From the cell containing the given text, extract its center point as (X, Y) coordinate. 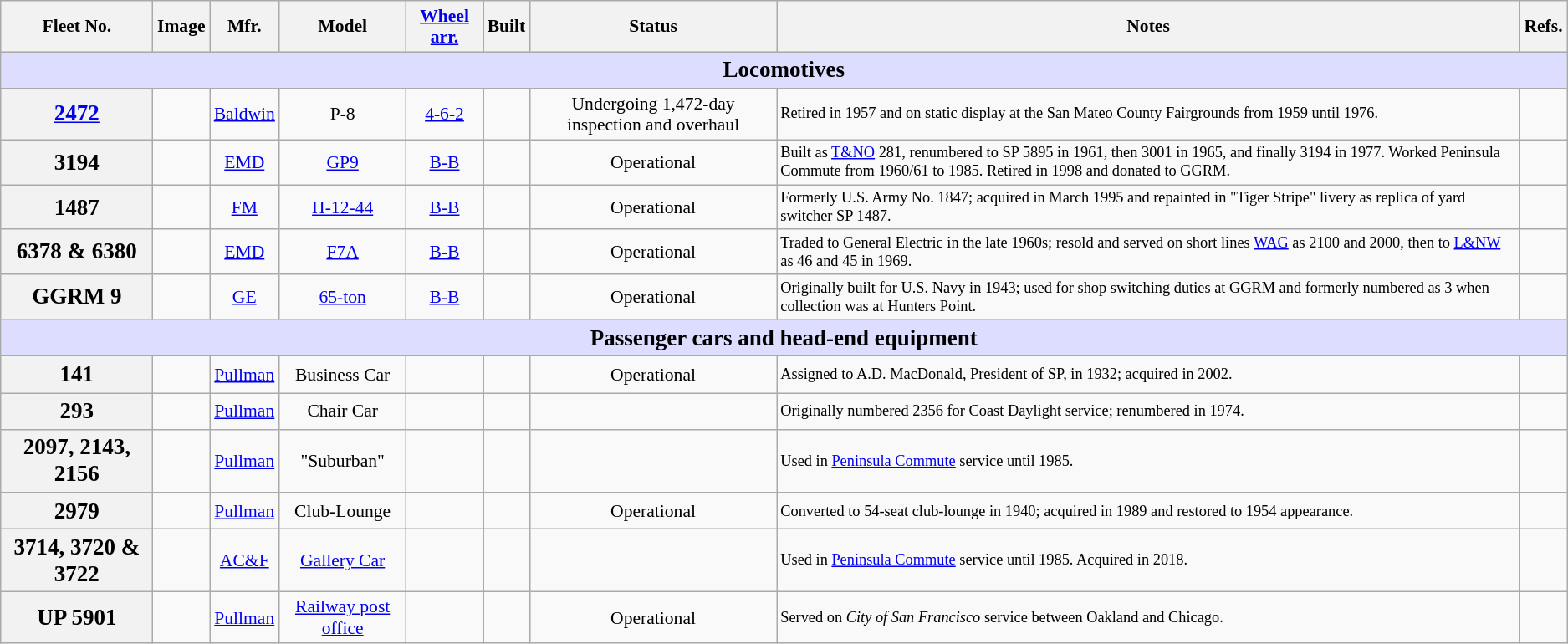
Converted to 54-seat club-lounge in 1940; acquired in 1989 and restored to 1954 appearance. (1148, 511)
AC&F (244, 560)
Club-Lounge (343, 511)
293 (77, 411)
Built (507, 27)
141 (77, 375)
2097, 2143, 2156 (77, 462)
Assigned to A.D. MacDonald, President of SP, in 1932; acquired in 2002. (1148, 375)
Notes (1148, 27)
Passenger cars and head-end equipment (784, 338)
6378 & 6380 (77, 253)
Image (181, 27)
Served on City of San Francisco service between Oakland and Chicago. (1148, 617)
Formerly U.S. Army No. 1847; acquired in March 1995 and repainted in "Tiger Stripe" livery as replica of yard switcher SP 1487. (1148, 207)
Mfr. (244, 27)
Used in Peninsula Commute service until 1985. Acquired in 2018. (1148, 560)
Railway post office (343, 617)
Traded to General Electric in the late 1960s; resold and served on short lines WAG as 2100 and 2000, then to L&NW as 46 and 45 in 1969. (1148, 253)
3714, 3720 & 3722 (77, 560)
Baldwin (244, 114)
"Suburban" (343, 462)
65-ton (343, 298)
2979 (77, 511)
Chair Car (343, 411)
UP 5901 (77, 617)
Business Car (343, 375)
Undergoing 1,472-day inspection and overhaul (653, 114)
Gallery Car (343, 560)
Originally built for U.S. Navy in 1943; used for shop switching duties at GGRM and formerly numbered as 3 when collection was at Hunters Point. (1148, 298)
Retired in 1957 and on static display at the San Mateo County Fairgrounds from 1959 until 1976. (1148, 114)
Used in Peninsula Commute service until 1985. (1148, 462)
2472 (77, 114)
Locomotives (784, 70)
3194 (77, 162)
GP9 (343, 162)
Fleet No. (77, 27)
Refs. (1543, 27)
Status (653, 27)
H-12-44 (343, 207)
P-8 (343, 114)
Originally numbered 2356 for Coast Daylight service; renumbered in 1974. (1148, 411)
GGRM 9 (77, 298)
FM (244, 207)
Wheel arr. (444, 27)
Model (343, 27)
F7A (343, 253)
1487 (77, 207)
GE (244, 298)
4-6-2 (444, 114)
